Return the [x, y] coordinate for the center point of the cell that contains the specified text.  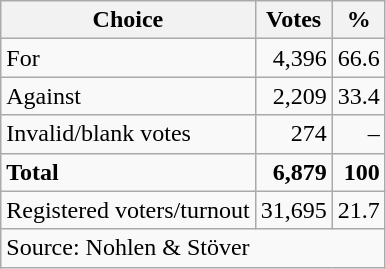
31,695 [294, 210]
6,879 [294, 172]
Choice [128, 20]
100 [358, 172]
Votes [294, 20]
21.7 [358, 210]
Source: Nohlen & Stöver [193, 248]
274 [294, 134]
Against [128, 96]
For [128, 58]
4,396 [294, 58]
% [358, 20]
Registered voters/turnout [128, 210]
– [358, 134]
Total [128, 172]
Invalid/blank votes [128, 134]
66.6 [358, 58]
33.4 [358, 96]
2,209 [294, 96]
